From the cell containing the given text, extract its center point as (x, y) coordinate. 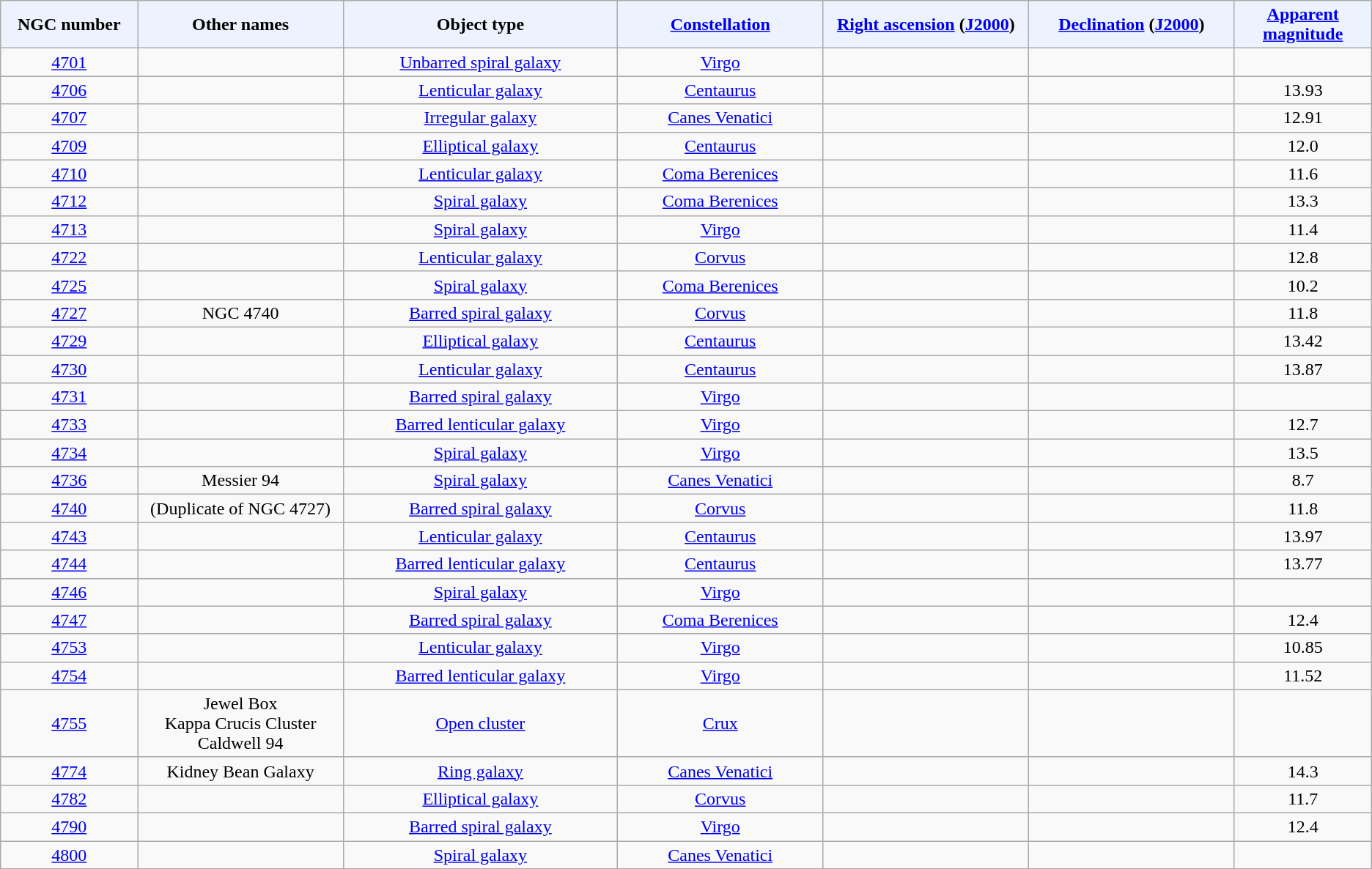
Other names (240, 25)
8.7 (1303, 481)
Kidney Bean Galaxy (240, 771)
NGC 4740 (240, 313)
11.4 (1303, 229)
12.0 (1303, 146)
4774 (69, 771)
Unbarred spiral galaxy (480, 62)
Declination (J2000) (1132, 25)
11.52 (1303, 676)
Ring galaxy (480, 771)
4731 (69, 397)
4725 (69, 285)
13.97 (1303, 536)
4747 (69, 620)
4722 (69, 257)
4707 (69, 118)
4740 (69, 509)
Crux (720, 723)
13.87 (1303, 369)
4743 (69, 536)
4736 (69, 481)
4744 (69, 564)
4706 (69, 90)
Right ascension (J2000) (926, 25)
4753 (69, 648)
11.6 (1303, 174)
4733 (69, 425)
4730 (69, 369)
12.91 (1303, 118)
4727 (69, 313)
14.3 (1303, 771)
13.3 (1303, 201)
4790 (69, 827)
4755 (69, 723)
4800 (69, 855)
Open cluster (480, 723)
Irregular galaxy (480, 118)
12.8 (1303, 257)
4713 (69, 229)
Apparent magnitude (1303, 25)
12.7 (1303, 425)
NGC number (69, 25)
13.93 (1303, 90)
10.85 (1303, 648)
10.2 (1303, 285)
Constellation (720, 25)
Messier 94 (240, 481)
4746 (69, 592)
13.42 (1303, 341)
(Duplicate of NGC 4727) (240, 509)
4782 (69, 799)
4729 (69, 341)
13.77 (1303, 564)
4710 (69, 174)
4734 (69, 453)
13.5 (1303, 453)
4712 (69, 201)
4709 (69, 146)
4754 (69, 676)
4701 (69, 62)
11.7 (1303, 799)
Object type (480, 25)
Jewel BoxKappa Crucis ClusterCaldwell 94 (240, 723)
